Find where the given text appears and provide that cell's center as [x, y] coordinate. 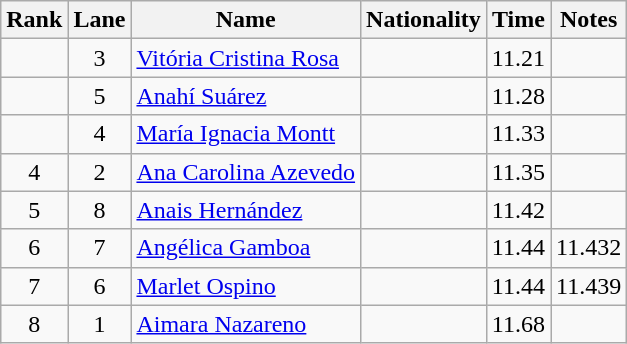
11.439 [588, 286]
11.35 [518, 172]
11.42 [518, 210]
Ana Carolina Azevedo [246, 172]
1 [100, 324]
Aimara Nazareno [246, 324]
Vitória Cristina Rosa [246, 58]
Name [246, 20]
Anahí Suárez [246, 96]
Angélica Gamboa [246, 248]
11.33 [518, 134]
11.21 [518, 58]
Time [518, 20]
11.432 [588, 248]
Lane [100, 20]
Anais Hernández [246, 210]
2 [100, 172]
Nationality [424, 20]
Marlet Ospino [246, 286]
Rank [34, 20]
Notes [588, 20]
11.28 [518, 96]
María Ignacia Montt [246, 134]
3 [100, 58]
11.68 [518, 324]
